Pinpoint the cell where the given text exists, returning its (X, Y) midpoint coordinate. 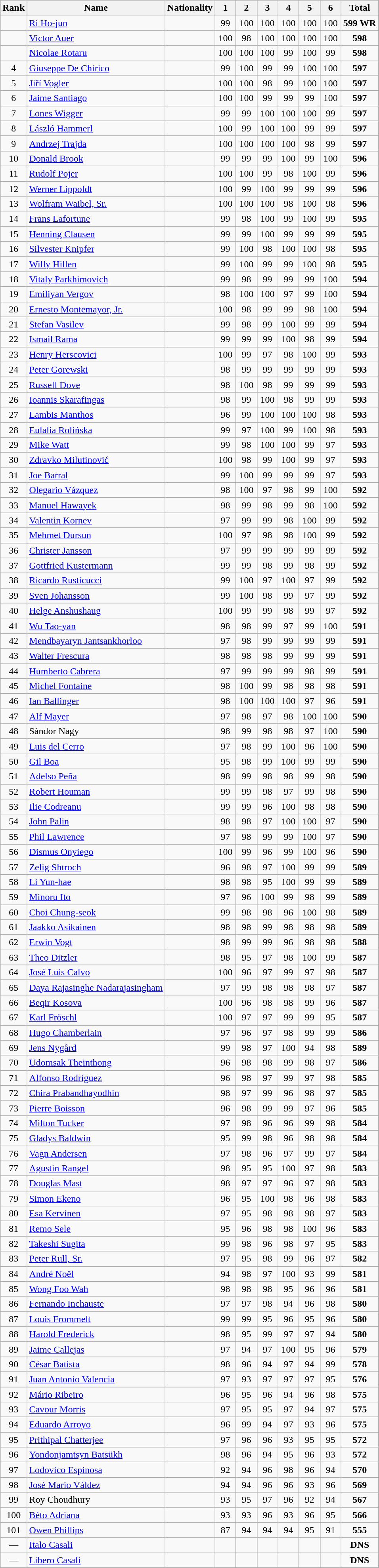
Wong Foo Wah (96, 1289)
41 (13, 626)
25 (13, 384)
22 (13, 339)
Ernesto Montemayor, Jr. (96, 309)
Humberto Cabrera (96, 671)
Nationality (190, 8)
Libero Casali (96, 1560)
Henry Herscovici (96, 354)
46 (13, 701)
79 (13, 1199)
Jens Nygård (96, 1048)
Michel Fontaine (96, 686)
57 (13, 867)
Wu Tao-yan (96, 626)
44 (13, 671)
Jaime Callejas (96, 1349)
Phil Lawrence (96, 837)
Ian Ballinger (96, 701)
André Noël (96, 1274)
Italo Casali (96, 1545)
58 (13, 882)
29 (13, 445)
Gladys Baldwin (96, 1138)
566 (360, 1515)
Robert Houman (96, 792)
Ioannis Skarafingas (96, 400)
13 (13, 204)
Simon Ekeno (96, 1199)
61 (13, 927)
39 (13, 596)
19 (13, 294)
582 (360, 1259)
69 (13, 1048)
Esa Kervinen (96, 1214)
Chira Prabandhayodhin (96, 1093)
Mehmet Dursun (96, 535)
86 (13, 1304)
37 (13, 565)
20 (13, 309)
Lones Wigger (96, 113)
Mário Ribeiro (96, 1394)
579 (360, 1349)
49 (13, 746)
Roy Choudhury (96, 1500)
Luis del Cerro (96, 746)
Rank (13, 8)
Donald Brook (96, 158)
Erwin Vogt (96, 942)
47 (13, 716)
51 (13, 776)
70 (13, 1063)
Joe Barral (96, 475)
18 (13, 279)
Name (96, 8)
23 (13, 354)
John Palin (96, 822)
Walter Frescura (96, 656)
Jaime Santiago (96, 98)
38 (13, 580)
42 (13, 641)
35 (13, 535)
30 (13, 460)
83 (13, 1259)
Peter Rull, Sr. (96, 1259)
67 (13, 1018)
578 (360, 1364)
570 (360, 1470)
555 (360, 1530)
Eulalia Rolińska (96, 430)
Alfonso Rodríguez (96, 1078)
Werner Lippoldt (96, 189)
71 (13, 1078)
Gil Boa (96, 761)
43 (13, 656)
Harold Frederick (96, 1334)
Louis Frommelt (96, 1319)
Henning Clausen (96, 234)
17 (13, 264)
74 (13, 1123)
48 (13, 731)
Lambis Manthos (96, 415)
Dismus Onyiego (96, 852)
Fernando Inchauste (96, 1304)
28 (13, 430)
8 (13, 128)
Hugo Chamberlain (96, 1033)
54 (13, 822)
Sven Johansson (96, 596)
76 (13, 1153)
Olegario Vázquez (96, 490)
72 (13, 1093)
26 (13, 400)
90 (13, 1364)
Russell Dove (96, 384)
Minoru Ito (96, 897)
12 (13, 189)
Sándor Nagy (96, 731)
3 (267, 8)
Ricardo Rusticucci (96, 580)
Eduardo Arroyo (96, 1425)
62 (13, 942)
89 (13, 1349)
36 (13, 550)
9 (13, 143)
569 (360, 1485)
Lodovico Espinosa (96, 1470)
2 (247, 8)
Rudolf Pojer (96, 173)
Christer Jansson (96, 550)
Vitaly Parkhimovich (96, 279)
Yondonjamtsyn Batsükh (96, 1455)
Prithipal Chatterjee (96, 1440)
Gottfried Kustermann (96, 565)
65 (13, 988)
40 (13, 611)
56 (13, 852)
85 (13, 1289)
11 (13, 173)
Frans Lafortune (96, 219)
Manuel Hawayek (96, 505)
84 (13, 1274)
63 (13, 957)
Li Yun-hae (96, 882)
55 (13, 837)
José Luis Calvo (96, 972)
1 (225, 8)
66 (13, 1003)
75 (13, 1138)
Juan Antonio Valencia (96, 1379)
567 (360, 1500)
32 (13, 490)
Ismail Rama (96, 339)
Wolfram Waibel, Sr. (96, 204)
80 (13, 1214)
Theo Ditzler (96, 957)
Takeshi Sugita (96, 1244)
45 (13, 686)
Silvester Knipfer (96, 249)
Peter Gorewski (96, 369)
László Hammerl (96, 128)
Douglas Mast (96, 1184)
Emiliyan Vergov (96, 294)
Karl Fröschl (96, 1018)
73 (13, 1108)
Andrzej Trajda (96, 143)
15 (13, 234)
Bèto Adriana (96, 1515)
7 (13, 113)
Valentin Kornev (96, 520)
Adelso Peña (96, 776)
Giuseppe De Chirico (96, 68)
16 (13, 249)
14 (13, 219)
599 WR (360, 23)
33 (13, 505)
24 (13, 369)
Total (360, 8)
101 (13, 1530)
Zelig Shtroch (96, 867)
Daya Rajasinghe Nadarajasingham (96, 988)
Nicolae Rotaru (96, 53)
José Mario Váldez (96, 1485)
31 (13, 475)
588 (360, 942)
10 (13, 158)
77 (13, 1168)
Udomsak Theinthong (96, 1063)
53 (13, 807)
Stefan Vasilev (96, 324)
82 (13, 1244)
Agustin Rangel (96, 1168)
59 (13, 897)
Vagn Andersen (96, 1153)
Helge Anshushaug (96, 611)
576 (360, 1379)
Alf Mayer (96, 716)
Pierre Boisson (96, 1108)
21 (13, 324)
Remo Sele (96, 1229)
Mike Watt (96, 445)
Ri Ho-jun (96, 23)
60 (13, 912)
88 (13, 1334)
Owen Phillips (96, 1530)
64 (13, 972)
Jiří Vogler (96, 83)
Mendbayaryn Jantsankhorloo (96, 641)
Beqir Kosova (96, 1003)
Willy Hillen (96, 264)
Zdravko Milutinović (96, 460)
50 (13, 761)
68 (13, 1033)
34 (13, 520)
81 (13, 1229)
César Batista (96, 1364)
Victor Auer (96, 38)
Milton Tucker (96, 1123)
Cavour Morris (96, 1410)
52 (13, 792)
Choi Chung-seok (96, 912)
27 (13, 415)
Ilie Codreanu (96, 807)
Jaakko Asikainen (96, 927)
78 (13, 1184)
